Extract the [x, y] coordinate from the center of the cell holding the provided text.  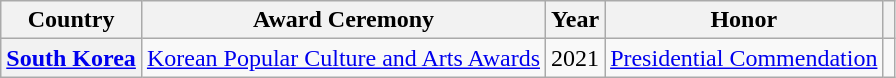
Presidential Commendation [744, 58]
Korean Popular Culture and Arts Awards [343, 58]
Honor [744, 20]
2021 [576, 58]
Award Ceremony [343, 20]
Year [576, 20]
Country [72, 20]
South Korea [72, 58]
